Pinpoint the cell where the given text exists, returning its (x, y) midpoint coordinate. 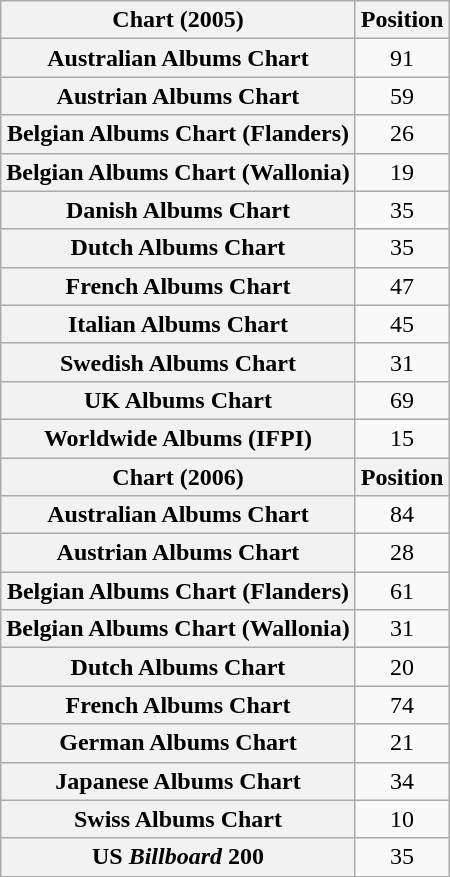
47 (402, 286)
German Albums Chart (178, 743)
Worldwide Albums (IFPI) (178, 438)
28 (402, 553)
Danish Albums Chart (178, 210)
91 (402, 58)
UK Albums Chart (178, 400)
69 (402, 400)
Chart (2005) (178, 20)
20 (402, 667)
15 (402, 438)
US Billboard 200 (178, 857)
Italian Albums Chart (178, 324)
Swedish Albums Chart (178, 362)
Chart (2006) (178, 477)
21 (402, 743)
Swiss Albums Chart (178, 819)
61 (402, 591)
19 (402, 172)
26 (402, 134)
34 (402, 781)
10 (402, 819)
59 (402, 96)
74 (402, 705)
45 (402, 324)
84 (402, 515)
Japanese Albums Chart (178, 781)
